Provide the (X, Y) coordinate of the cell's center where the given text is located.  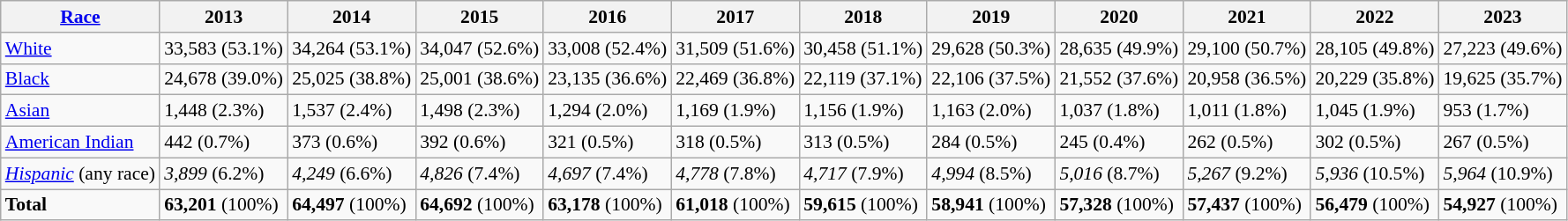
59,615 (100%) (862, 205)
19,625 (35.7%) (1503, 79)
23,135 (36.6%) (607, 79)
392 (0.6%) (480, 143)
2020 (1118, 17)
2023 (1503, 17)
33,008 (52.4%) (607, 48)
5,267 (9.2%) (1247, 173)
56,479 (100%) (1374, 205)
24,678 (39.0%) (224, 79)
2016 (607, 17)
Race (80, 17)
1,037 (1.8%) (1118, 111)
1,498 (2.3%) (480, 111)
2019 (991, 17)
4,717 (7.9%) (862, 173)
1,163 (2.0%) (991, 111)
267 (0.5%) (1503, 143)
28,105 (49.8%) (1374, 48)
302 (0.5%) (1374, 143)
Black (80, 79)
1,294 (2.0%) (607, 111)
373 (0.6%) (351, 143)
4,697 (7.4%) (607, 173)
21,552 (37.6%) (1118, 79)
White (80, 48)
64,497 (100%) (351, 205)
22,119 (37.1%) (862, 79)
284 (0.5%) (991, 143)
22,106 (37.5%) (991, 79)
22,469 (36.8%) (735, 79)
27,223 (49.6%) (1503, 48)
1,011 (1.8%) (1247, 111)
4,994 (8.5%) (991, 173)
American Indian (80, 143)
1,169 (1.9%) (735, 111)
4,249 (6.6%) (351, 173)
Total (80, 205)
28,635 (49.9%) (1118, 48)
5,964 (10.9%) (1503, 173)
25,025 (38.8%) (351, 79)
29,100 (50.7%) (1247, 48)
57,328 (100%) (1118, 205)
31,509 (51.6%) (735, 48)
5,936 (10.5%) (1374, 173)
245 (0.4%) (1118, 143)
1,537 (2.4%) (351, 111)
63,201 (100%) (224, 205)
2014 (351, 17)
Asian (80, 111)
34,047 (52.6%) (480, 48)
4,778 (7.8%) (735, 173)
58,941 (100%) (991, 205)
54,927 (100%) (1503, 205)
262 (0.5%) (1247, 143)
Hispanic (any race) (80, 173)
1,156 (1.9%) (862, 111)
20,229 (35.8%) (1374, 79)
63,178 (100%) (607, 205)
313 (0.5%) (862, 143)
2013 (224, 17)
29,628 (50.3%) (991, 48)
20,958 (36.5%) (1247, 79)
25,001 (38.6%) (480, 79)
2017 (735, 17)
4,826 (7.4%) (480, 173)
1,045 (1.9%) (1374, 111)
442 (0.7%) (224, 143)
2021 (1247, 17)
953 (1.7%) (1503, 111)
1,448 (2.3%) (224, 111)
33,583 (53.1%) (224, 48)
64,692 (100%) (480, 205)
2022 (1374, 17)
2018 (862, 17)
321 (0.5%) (607, 143)
3,899 (6.2%) (224, 173)
57,437 (100%) (1247, 205)
5,016 (8.7%) (1118, 173)
318 (0.5%) (735, 143)
2015 (480, 17)
30,458 (51.1%) (862, 48)
34,264 (53.1%) (351, 48)
61,018 (100%) (735, 205)
